Return [X, Y] of the center of cell containing provided text 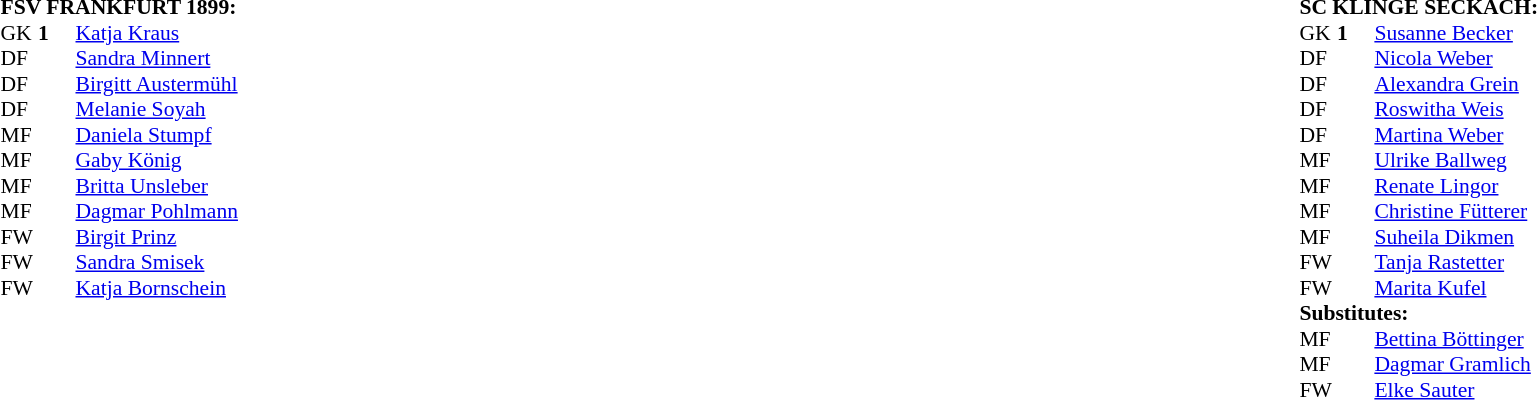
Birgit Prinz [157, 237]
Dagmar Pohlmann [157, 211]
Sandra Minnert [157, 59]
Daniela Stumpf [157, 135]
Melanie Soyah [157, 109]
Birgitt Austermühl [157, 84]
Gaby König [157, 161]
Katja Kraus [157, 33]
Katja Bornschein [157, 288]
Sandra Smisek [157, 263]
Britta Unsleber [157, 186]
